Capture the cell that displays the provided text and extract its (X, Y) central coordinate. 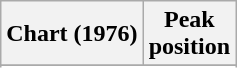
Peakposition (189, 34)
Chart (1976) (72, 34)
